Pinpoint the cell where the given text exists, returning its [X, Y] midpoint coordinate. 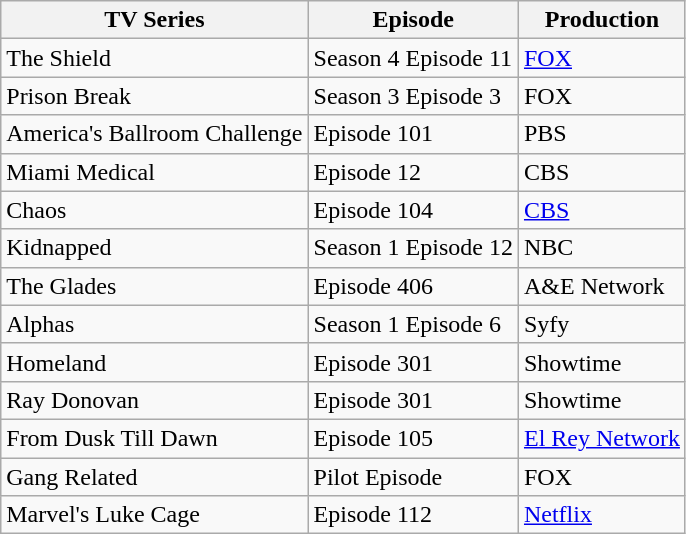
Netflix [602, 515]
Episode [413, 20]
The Shield [154, 58]
Episode 101 [413, 134]
Gang Related [154, 477]
Homeland [154, 362]
Episode 12 [413, 172]
A&E Network [602, 286]
Ray Donovan [154, 400]
PBS [602, 134]
Alphas [154, 324]
Production [602, 20]
Episode 105 [413, 438]
Season 3 Episode 3 [413, 96]
Episode 104 [413, 210]
America's Ballroom Challenge [154, 134]
Kidnapped [154, 248]
Episode 112 [413, 515]
Syfy [602, 324]
Season 4 Episode 11 [413, 58]
NBC [602, 248]
El Rey Network [602, 438]
Marvel's Luke Cage [154, 515]
Miami Medical [154, 172]
Season 1 Episode 6 [413, 324]
Season 1 Episode 12 [413, 248]
From Dusk Till Dawn [154, 438]
Pilot Episode [413, 477]
The Glades [154, 286]
Chaos [154, 210]
Prison Break [154, 96]
TV Series [154, 20]
Episode 406 [413, 286]
